Return the [x, y] coordinate for the center point of the cell that contains the specified text.  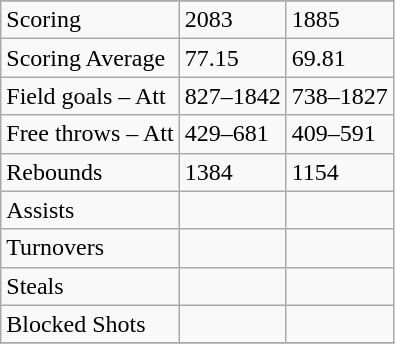
Free throws – Att [90, 134]
409–591 [340, 134]
69.81 [340, 58]
77.15 [232, 58]
Rebounds [90, 172]
Field goals – Att [90, 96]
Blocked Shots [90, 324]
827–1842 [232, 96]
738–1827 [340, 96]
Turnovers [90, 248]
Scoring Average [90, 58]
Assists [90, 210]
1384 [232, 172]
1154 [340, 172]
Scoring [90, 20]
1885 [340, 20]
Steals [90, 286]
429–681 [232, 134]
2083 [232, 20]
